From the cell containing the given text, extract its center point as (x, y) coordinate. 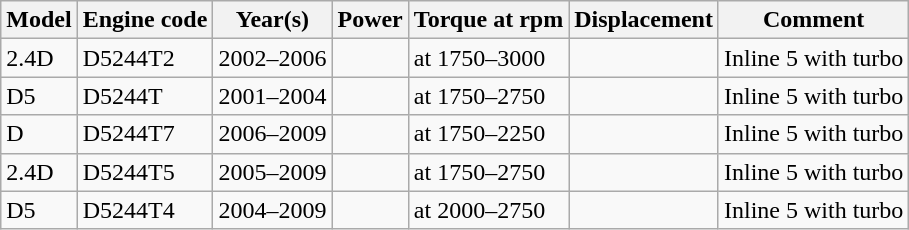
at 2000–2750 (488, 210)
at 1750–3000 (488, 58)
2001–2004 (272, 96)
2002–2006 (272, 58)
Comment (813, 20)
Engine code (145, 20)
D5244T5 (145, 172)
D (39, 134)
D5244T2 (145, 58)
2005–2009 (272, 172)
D5244T7 (145, 134)
D5244T4 (145, 210)
2004–2009 (272, 210)
Year(s) (272, 20)
at 1750–2250 (488, 134)
Torque at rpm (488, 20)
D5244T (145, 96)
2006–2009 (272, 134)
Power (370, 20)
Displacement (644, 20)
Model (39, 20)
